From the cell containing the given text, extract its center point as [X, Y] coordinate. 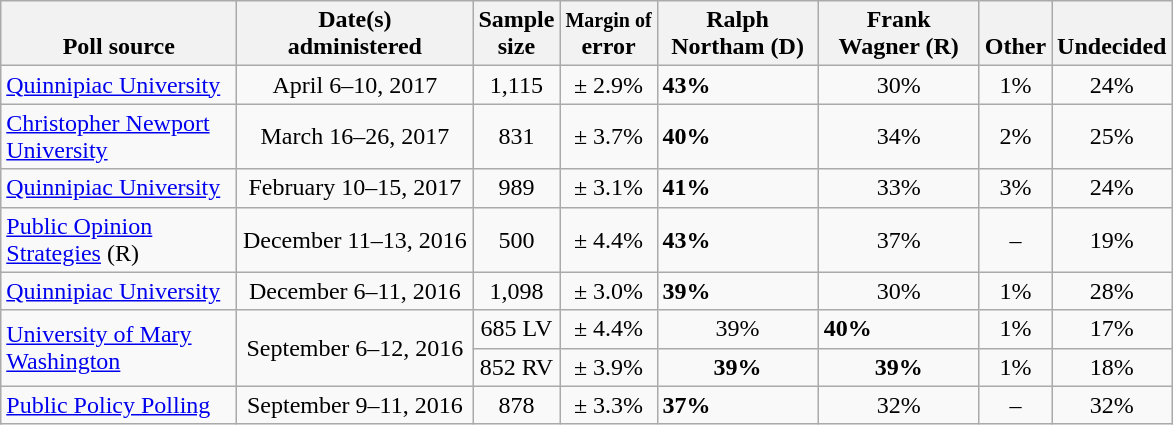
± 3.0% [608, 291]
± 3.3% [608, 405]
33% [898, 188]
1,115 [516, 85]
Public Opinion Strategies (R) [119, 240]
34% [898, 136]
1,098 [516, 291]
685 LV [516, 329]
41% [738, 188]
3% [1015, 188]
Poll source [119, 34]
September 9–11, 2016 [355, 405]
Undecided [1112, 34]
University of Mary Washington [119, 348]
Date(s)administered [355, 34]
2% [1015, 136]
± 2.9% [608, 85]
852 RV [516, 367]
Margin oferror [608, 34]
September 6–12, 2016 [355, 348]
± 3.1% [608, 188]
500 [516, 240]
FrankWagner (R) [898, 34]
19% [1112, 240]
Other [1015, 34]
831 [516, 136]
Christopher Newport University [119, 136]
Samplesize [516, 34]
± 3.9% [608, 367]
17% [1112, 329]
25% [1112, 136]
December 11–13, 2016 [355, 240]
878 [516, 405]
RalphNortham (D) [738, 34]
28% [1112, 291]
February 10–15, 2017 [355, 188]
989 [516, 188]
December 6–11, 2016 [355, 291]
Public Policy Polling [119, 405]
18% [1112, 367]
± 3.7% [608, 136]
March 16–26, 2017 [355, 136]
April 6–10, 2017 [355, 85]
